From the cell containing the given text, extract its center point as (X, Y) coordinate. 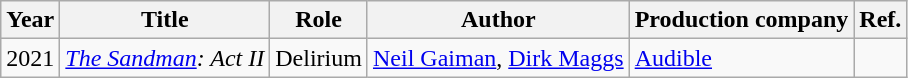
Delirium (319, 58)
The Sandman: Act II (165, 58)
Year (30, 20)
Audible (742, 58)
2021 (30, 58)
Title (165, 20)
Author (498, 20)
Production company (742, 20)
Ref. (880, 20)
Role (319, 20)
Neil Gaiman, Dirk Maggs (498, 58)
